Find where the given text appears and provide that cell's center as (X, Y) coordinate. 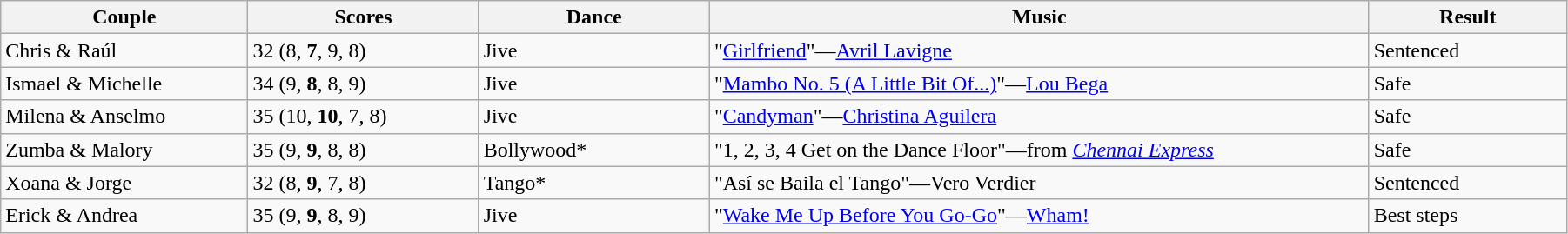
"Wake Me Up Before You Go-Go"—Wham! (1039, 216)
Erick & Andrea (124, 216)
32 (8, 7, 9, 8) (364, 50)
"Así se Baila el Tango"—Vero Verdier (1039, 183)
Zumba & Malory (124, 150)
34 (9, 8, 8, 9) (364, 84)
35 (9, 9, 8, 8) (364, 150)
35 (10, 10, 7, 8) (364, 117)
Couple (124, 17)
Tango* (593, 183)
"1, 2, 3, 4 Get on the Dance Floor"—from Chennai Express (1039, 150)
Result (1467, 17)
Xoana & Jorge (124, 183)
Chris & Raúl (124, 50)
Ismael & Michelle (124, 84)
Bollywood* (593, 150)
"Girlfriend"—Avril Lavigne (1039, 50)
"Mambo No. 5 (A Little Bit Of...)"—Lou Bega (1039, 84)
"Candyman"—Christina Aguilera (1039, 117)
Dance (593, 17)
32 (8, 9, 7, 8) (364, 183)
Scores (364, 17)
Music (1039, 17)
Best steps (1467, 216)
Milena & Anselmo (124, 117)
35 (9, 9, 8, 9) (364, 216)
